Search for the cell housing the specified text and yield its (x, y) center coordinate. 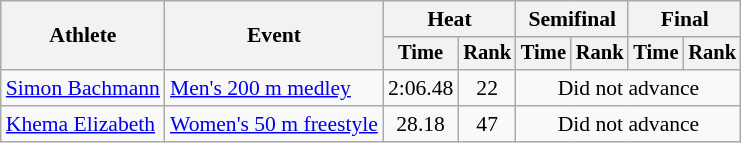
47 (487, 124)
Men's 200 m medley (274, 88)
Final (684, 19)
Event (274, 36)
28.18 (420, 124)
Heat (450, 19)
Khema Elizabeth (83, 124)
Semifinal (572, 19)
Women's 50 m freestyle (274, 124)
Simon Bachmann (83, 88)
2:06.48 (420, 88)
22 (487, 88)
Athlete (83, 36)
